Extract the [x, y] coordinate from the center of the cell holding the provided text.  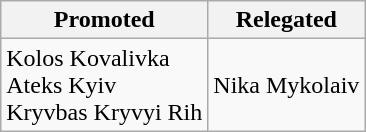
Nika Mykolaiv [286, 85]
Relegated [286, 20]
Promoted [104, 20]
Kolos KovalivkaAteks KyivKryvbas Kryvyi Rih [104, 85]
